Output the (x, y) coordinate of the center of the cell containing the given text.  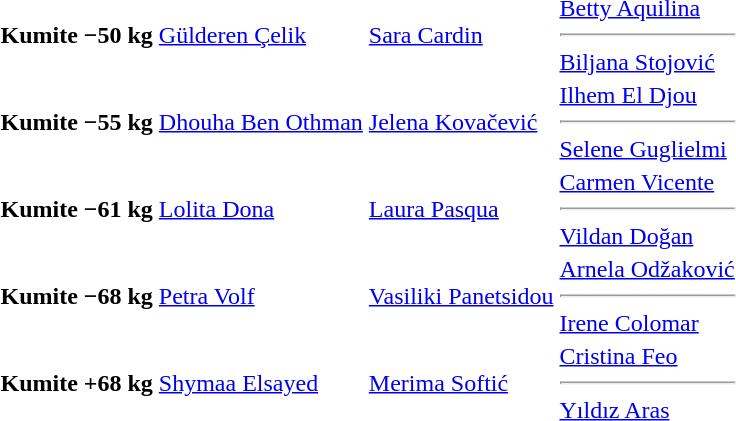
Ilhem El Djou Selene Guglielmi (647, 122)
Laura Pasqua (461, 209)
Jelena Kovačević (461, 122)
Carmen Vicente Vildan Doğan (647, 209)
Arnela Odžaković Irene Colomar (647, 296)
Petra Volf (260, 296)
Lolita Dona (260, 209)
Vasiliki Panetsidou (461, 296)
Dhouha Ben Othman (260, 122)
